Pinpoint the cell where the given text exists, returning its (x, y) midpoint coordinate. 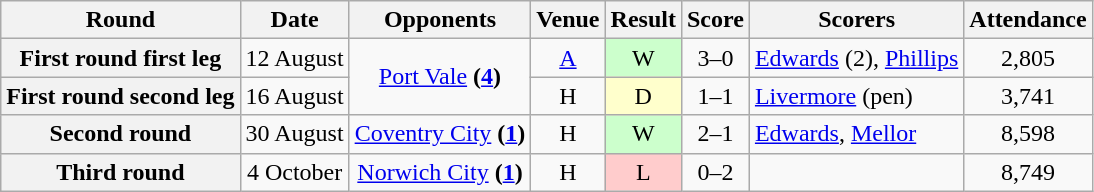
Livermore (pen) (856, 96)
First round first leg (120, 58)
30 August (294, 134)
Edwards, Mellor (856, 134)
8,598 (1028, 134)
L (643, 172)
Round (120, 20)
2–1 (715, 134)
8,749 (1028, 172)
3–0 (715, 58)
Second round (120, 134)
4 October (294, 172)
Scorers (856, 20)
Coventry City (1) (440, 134)
Edwards (2), Phillips (856, 58)
Venue (568, 20)
Date (294, 20)
Attendance (1028, 20)
First round second leg (120, 96)
Port Vale (4) (440, 77)
Opponents (440, 20)
0–2 (715, 172)
2,805 (1028, 58)
12 August (294, 58)
D (643, 96)
3,741 (1028, 96)
Result (643, 20)
Norwich City (1) (440, 172)
16 August (294, 96)
1–1 (715, 96)
Score (715, 20)
A (568, 58)
Third round (120, 172)
